Search for the cell housing the specified text and yield its [x, y] center coordinate. 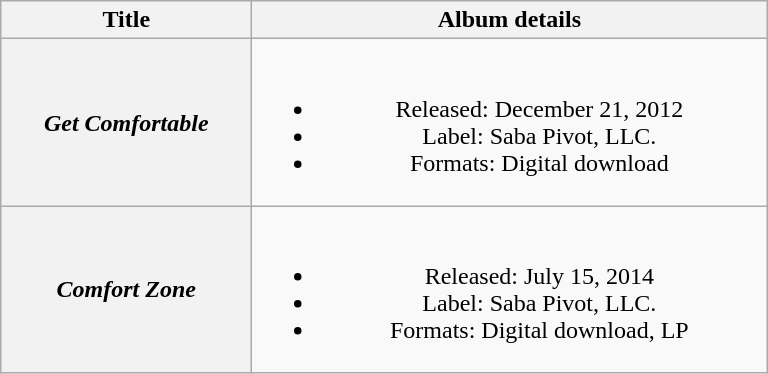
Released: July 15, 2014Label: Saba Pivot, LLC.Formats: Digital download, LP [510, 290]
Title [126, 20]
Album details [510, 20]
Released: December 21, 2012Label: Saba Pivot, LLC.Formats: Digital download [510, 122]
Comfort Zone [126, 290]
Get Comfortable [126, 122]
